Scan for the cell matching the given text and deliver its [X, Y] coordinate at center. 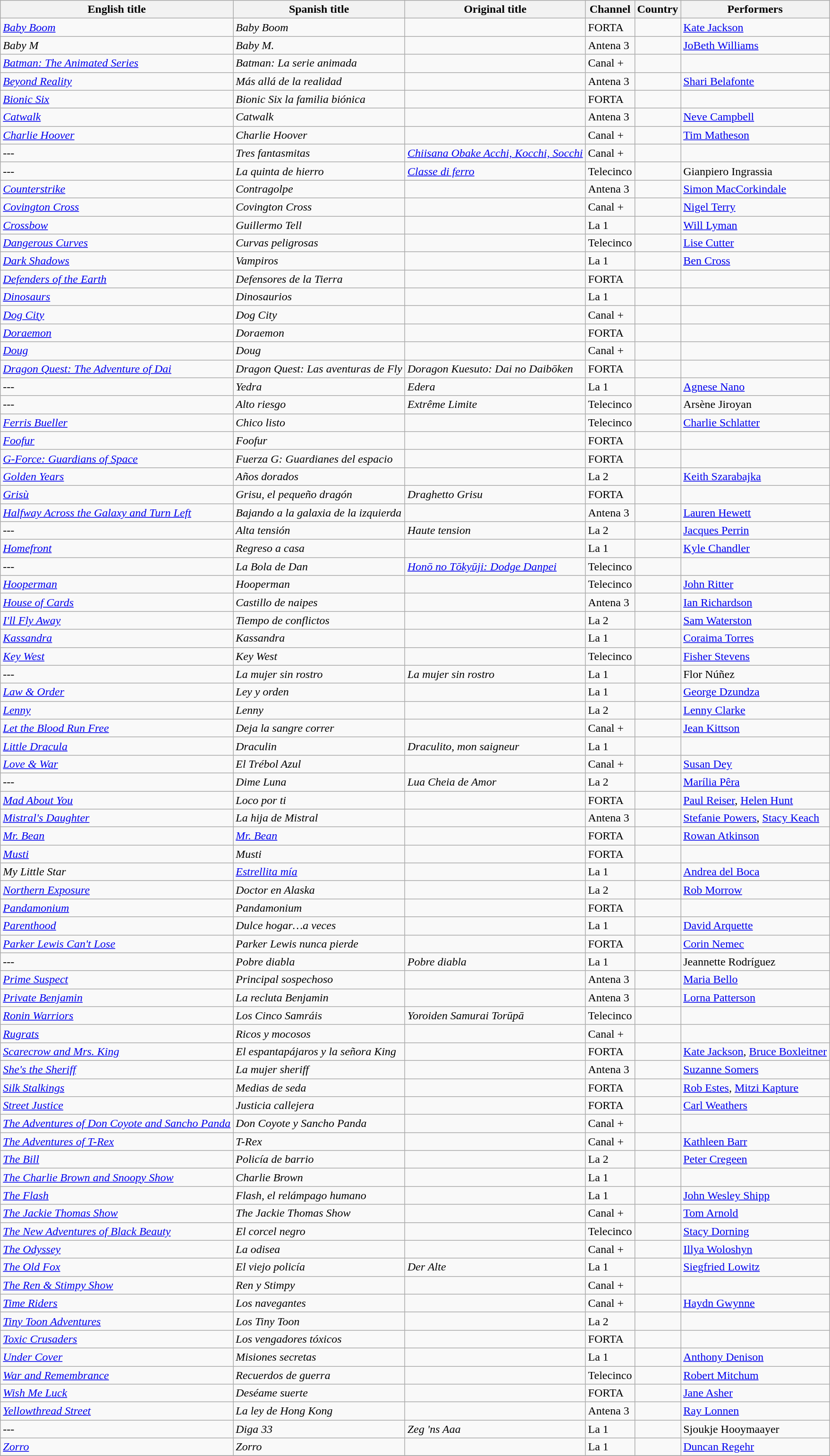
John Wesley Shipp [755, 1195]
Sam Waterston [755, 620]
Años dorados [319, 476]
Deséame suerte [319, 1393]
Keith Szarabajka [755, 476]
Extrême Limite [495, 405]
La recluta Benjamin [319, 998]
Draghetto Grisu [495, 494]
Tiny Toon Adventures [117, 1321]
Chiisana Obake Acchi, Kocchi, Socchi [495, 153]
Flor Núñez [755, 674]
La ley de Hong Kong [319, 1411]
Dinosaurs [117, 297]
Batman: The Animated Series [117, 63]
Wish Me Luck [117, 1393]
Golden Years [117, 476]
Ferris Bueller [117, 423]
Grisu, el pequeño dragón [319, 494]
Contragolpe [319, 189]
Misiones secretas [319, 1357]
Dragon Quest: The Adventure of Dai [117, 369]
Time Riders [117, 1303]
Alta tensión [319, 531]
Northern Exposure [117, 890]
Scarecrow and Mrs. King [117, 1051]
Yoroiden Samurai Torūpā [495, 1016]
Ley y orden [319, 692]
Shari Belafonte [755, 81]
Flash, el relámpago humano [319, 1195]
Dulce hogar…a veces [319, 926]
Silk Stalkings [117, 1087]
Dime Luna [319, 782]
Tim Matheson [755, 135]
Coraima Torres [755, 638]
Parenthood [117, 926]
Baby M [117, 45]
She's the Sheriff [117, 1069]
Kate Jackson, Bruce Boxleitner [755, 1051]
Nigel Terry [755, 207]
Yedra [319, 387]
Ben Cross [755, 261]
El viejo policía [319, 1267]
Duncan Regehr [755, 1447]
Charlie Schlatter [755, 423]
Rowan Atkinson [755, 836]
El Trébol Azul [319, 764]
Doragon Kuesuto: Dai no Daibōken [495, 369]
John Ritter [755, 584]
Lauren Hewett [755, 512]
Charlie Brown [319, 1177]
Tres fantasmitas [319, 153]
Honō no Tōkyūji: Dodge Danpei [495, 567]
Loco por ti [319, 800]
Policía de barrio [319, 1160]
Simon MacCorkindale [755, 189]
Regreso a casa [319, 549]
Diga 33 [319, 1429]
Rugrats [117, 1033]
Maria Bello [755, 980]
Andrea del Boca [755, 872]
Los navegantes [319, 1303]
Dark Shadows [117, 261]
El corcel negro [319, 1231]
Ren y Stimpy [319, 1285]
Toxic Crusaders [117, 1339]
Original title [495, 9]
Los Tiny Toon [319, 1321]
Don Coyote y Sancho Panda [319, 1124]
Tiempo de conflictos [319, 620]
Parker Lewis nunca pierde [319, 944]
Performers [755, 9]
Baby M. [319, 45]
La quinta de hierro [319, 171]
Street Justice [117, 1106]
Little Dracula [117, 746]
T-Rex [319, 1142]
Gianpiero Ingrassia [755, 171]
Under Cover [117, 1357]
Corin Nemec [755, 944]
Dragon Quest: Las aventuras de Fly [319, 369]
Alto riesgo [319, 405]
Los vengadores tóxicos [319, 1339]
Beyond Reality [117, 81]
La mujer sheriff [319, 1069]
My Little Star [117, 872]
Neve Campbell [755, 117]
Dinosaurios [319, 297]
Más allá de la realidad [319, 81]
Bionic Six la familia biónica [319, 99]
Susan Dey [755, 764]
Curvas peligrosas [319, 243]
Recuerdos de guerra [319, 1375]
Siegfried Lowitz [755, 1267]
Guillermo Tell [319, 225]
Tom Arnold [755, 1213]
Vampiros [319, 261]
La Bola de Dan [319, 567]
House of Cards [117, 602]
Arsène Jiroyan [755, 405]
Castillo de naipes [319, 602]
Paul Reiser, Helen Hunt [755, 800]
Agnese Nano [755, 387]
Los Cinco Samráis [319, 1016]
David Arquette [755, 926]
Chico listo [319, 423]
Defenders of the Earth [117, 279]
Suzanne Somers [755, 1069]
Ronin Warriors [117, 1016]
Haute tension [495, 531]
Fuerza G: Guardianes del espacio [319, 458]
Jacques Perrin [755, 531]
Fisher Stevens [755, 656]
Der Alte [495, 1267]
Bionic Six [117, 99]
The Old Fox [117, 1267]
I'll Fly Away [117, 620]
Grisù [117, 494]
Sjoukje Hooymaayer [755, 1429]
Lenny Clarke [755, 710]
Dangerous Curves [117, 243]
Robert Mitchum [755, 1375]
Lua Cheia de Amor [495, 782]
La hija de Mistral [319, 818]
Let the Blood Run Free [117, 728]
Law & Order [117, 692]
English title [117, 9]
Private Benjamin [117, 998]
Parker Lewis Can't Lose [117, 944]
Halfway Across the Galaxy and Turn Left [117, 512]
Illya Woloshyn [755, 1249]
Justicia callejera [319, 1106]
Carl Weathers [755, 1106]
Marília Pêra [755, 782]
Mad About You [117, 800]
Bajando a la galaxia de la izquierda [319, 512]
War and Remembrance [117, 1375]
Rob Estes, Mitzi Kapture [755, 1087]
Doctor en Alaska [319, 890]
Anthony Denison [755, 1357]
Medias de seda [319, 1087]
Ray Lonnen [755, 1411]
Prime Suspect [117, 980]
Love & War [117, 764]
Will Lyman [755, 225]
Edera [495, 387]
Principal sospechoso [319, 980]
The Bill [117, 1160]
Rob Morrow [755, 890]
Jean Kittson [755, 728]
El espantapájaros y la señora King [319, 1051]
Lorna Patterson [755, 998]
Yellowthread Street [117, 1411]
G-Force: Guardians of Space [117, 458]
Ricos y mocosos [319, 1033]
Counterstrike [117, 189]
The New Adventures of Black Beauty [117, 1231]
Kathleen Barr [755, 1142]
La odisea [319, 1249]
Kyle Chandler [755, 549]
Country [658, 9]
Peter Cregeen [755, 1160]
Draculin [319, 746]
Deja la sangre correr [319, 728]
Channel [610, 9]
The Adventures of T-Rex [117, 1142]
Spanish title [319, 9]
Lise Cutter [755, 243]
Estrellita mía [319, 872]
Kate Jackson [755, 27]
Jeannette Rodríguez [755, 962]
Batman: La serie animada [319, 63]
Defensores de la Tierra [319, 279]
The Charlie Brown and Snoopy Show [117, 1177]
Crossbow [117, 225]
JoBeth Williams [755, 45]
Homefront [117, 549]
Draculito, mon saigneur [495, 746]
Haydn Gwynne [755, 1303]
The Flash [117, 1195]
The Adventures of Don Coyote and Sancho Panda [117, 1124]
Ian Richardson [755, 602]
Jane Asher [755, 1393]
Zeg 'ns Aaa [495, 1429]
Stefanie Powers, Stacy Keach [755, 818]
George Dzundza [755, 692]
Stacy Dorning [755, 1231]
Classe di ferro [495, 171]
The Odyssey [117, 1249]
Mistral's Daughter [117, 818]
The Ren & Stimpy Show [117, 1285]
